Search for the cell housing the specified text and yield its [x, y] center coordinate. 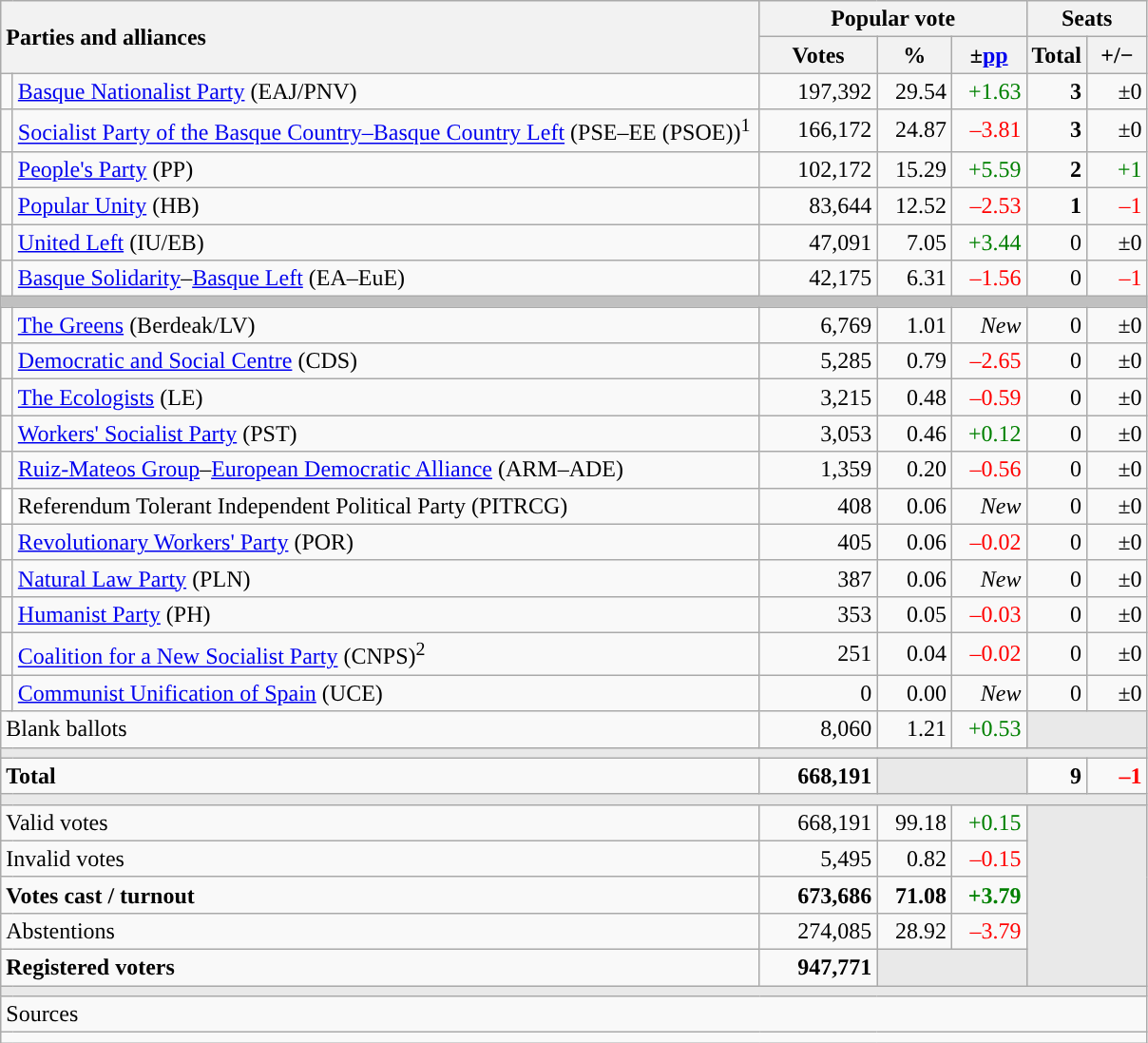
+3.44 [988, 242]
2 [1057, 169]
Popular vote [893, 19]
Communist Unification of Spain (UCE) [386, 693]
947,771 [818, 967]
102,172 [818, 169]
251 [818, 654]
274,085 [818, 931]
% [914, 55]
People's Party (PP) [386, 169]
Votes cast / turnout [380, 895]
–2.65 [988, 361]
405 [818, 542]
Basque Nationalist Party (EAJ/PNV) [386, 91]
8,060 [818, 729]
Democratic and Social Centre (CDS) [386, 361]
Abstentions [380, 931]
Coalition for a New Socialist Party (CNPS)2 [386, 654]
83,644 [818, 206]
Natural Law Party (PLN) [386, 578]
–0.56 [988, 470]
0.79 [914, 361]
Votes [818, 55]
0.82 [914, 859]
1,359 [818, 470]
0.00 [914, 693]
The Greens (Berdeak/LV) [386, 325]
+0.12 [988, 434]
Invalid votes [380, 859]
+1.63 [988, 91]
353 [818, 614]
Revolutionary Workers' Party (POR) [386, 542]
0.46 [914, 434]
±pp [988, 55]
+5.59 [988, 169]
Basque Solidarity–Basque Left (EA–EuE) [386, 279]
–0.15 [988, 859]
United Left (IU/EB) [386, 242]
0.04 [914, 654]
166,172 [818, 131]
1 [1057, 206]
6,769 [818, 325]
–2.53 [988, 206]
–0.59 [988, 397]
Blank ballots [380, 729]
12.52 [914, 206]
1.01 [914, 325]
+3.79 [988, 895]
Referendum Tolerant Independent Political Party (PITRCG) [386, 506]
42,175 [818, 279]
Parties and alliances [380, 37]
28.92 [914, 931]
Sources [574, 1014]
Humanist Party (PH) [386, 614]
47,091 [818, 242]
9 [1057, 776]
+0.15 [988, 822]
3,053 [818, 434]
Valid votes [380, 822]
0.05 [914, 614]
71.08 [914, 895]
–1.56 [988, 279]
+0.53 [988, 729]
387 [818, 578]
–0.03 [988, 614]
Workers' Socialist Party (PST) [386, 434]
3,215 [818, 397]
+/− [1118, 55]
7.05 [914, 242]
1.21 [914, 729]
6.31 [914, 279]
–3.81 [988, 131]
99.18 [914, 822]
0.48 [914, 397]
–3.79 [988, 931]
Ruiz-Mateos Group–European Democratic Alliance (ARM–ADE) [386, 470]
673,686 [818, 895]
24.87 [914, 131]
Registered voters [380, 967]
29.54 [914, 91]
Seats [1087, 19]
197,392 [818, 91]
408 [818, 506]
15.29 [914, 169]
5,285 [818, 361]
Popular Unity (HB) [386, 206]
+1 [1118, 169]
Socialist Party of the Basque Country–Basque Country Left (PSE–EE (PSOE))1 [386, 131]
0.20 [914, 470]
The Ecologists (LE) [386, 397]
5,495 [818, 859]
